Extract the (X, Y) coordinate from the center of the cell holding the provided text.  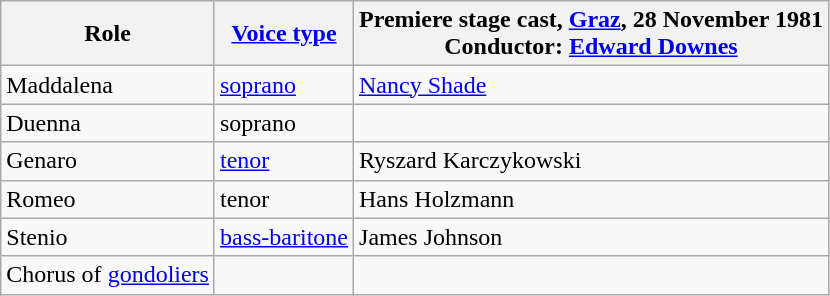
Voice type (284, 34)
Stenio (108, 237)
Hans Holzmann (592, 199)
Premiere stage cast, Graz, 28 November 1981Conductor: Edward Downes (592, 34)
Maddalena (108, 85)
Nancy Shade (592, 85)
Chorus of gondoliers (108, 275)
Duenna (108, 123)
Romeo (108, 199)
Role (108, 34)
bass-baritone (284, 237)
Ryszard Karczykowski (592, 161)
James Johnson (592, 237)
Genaro (108, 161)
